Search for the cell housing the specified text and yield its [X, Y] center coordinate. 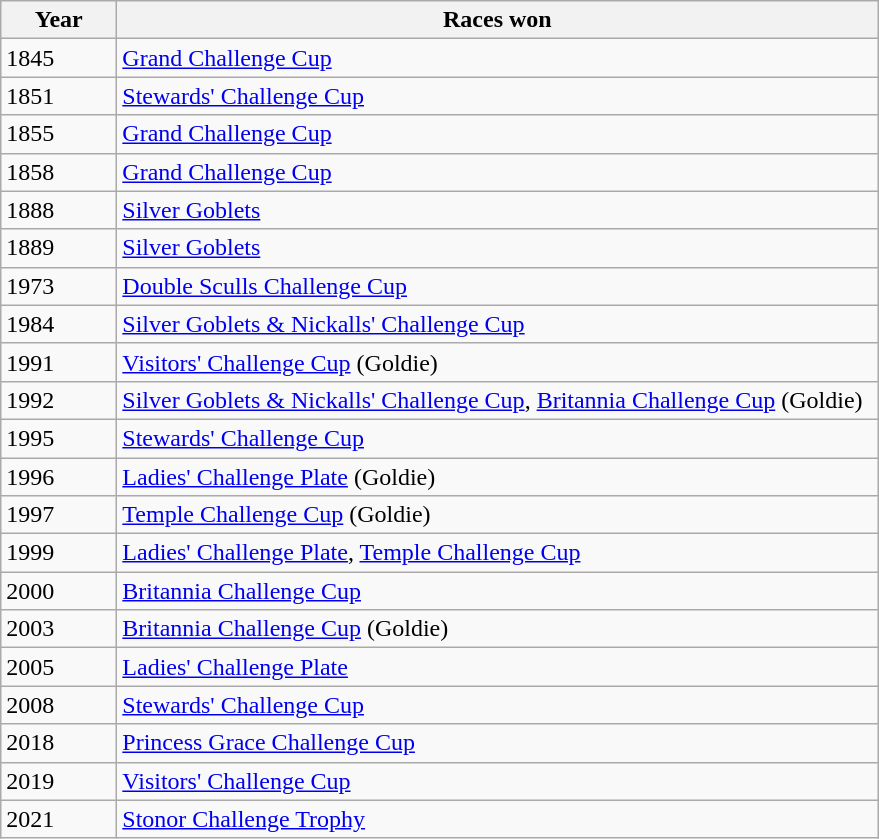
2000 [59, 591]
Silver Goblets & Nickalls' Challenge Cup [498, 324]
2019 [59, 781]
Visitors' Challenge Cup [498, 781]
1991 [59, 362]
Visitors' Challenge Cup (Goldie) [498, 362]
Ladies' Challenge Plate, Temple Challenge Cup [498, 553]
Princess Grace Challenge Cup [498, 743]
1858 [59, 172]
1851 [59, 96]
Britannia Challenge Cup (Goldie) [498, 629]
1984 [59, 324]
1992 [59, 400]
1997 [59, 515]
2003 [59, 629]
2005 [59, 667]
Races won [498, 20]
Silver Goblets & Nickalls' Challenge Cup, Britannia Challenge Cup (Goldie) [498, 400]
2021 [59, 819]
Double Sculls Challenge Cup [498, 286]
Stonor Challenge Trophy [498, 819]
1888 [59, 210]
1889 [59, 248]
Ladies' Challenge Plate (Goldie) [498, 477]
Britannia Challenge Cup [498, 591]
1855 [59, 134]
1973 [59, 286]
1995 [59, 438]
1996 [59, 477]
Year [59, 20]
1999 [59, 553]
Ladies' Challenge Plate [498, 667]
Temple Challenge Cup (Goldie) [498, 515]
2008 [59, 705]
2018 [59, 743]
1845 [59, 58]
